Extract the [x, y] coordinate from the center of the cell holding the provided text.  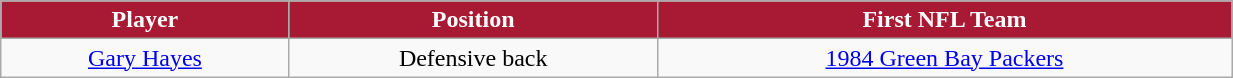
Position [473, 20]
Player [145, 20]
Gary Hayes [145, 58]
1984 Green Bay Packers [944, 58]
First NFL Team [944, 20]
Defensive back [473, 58]
